Extract the (X, Y) coordinate from the center of the cell holding the provided text.  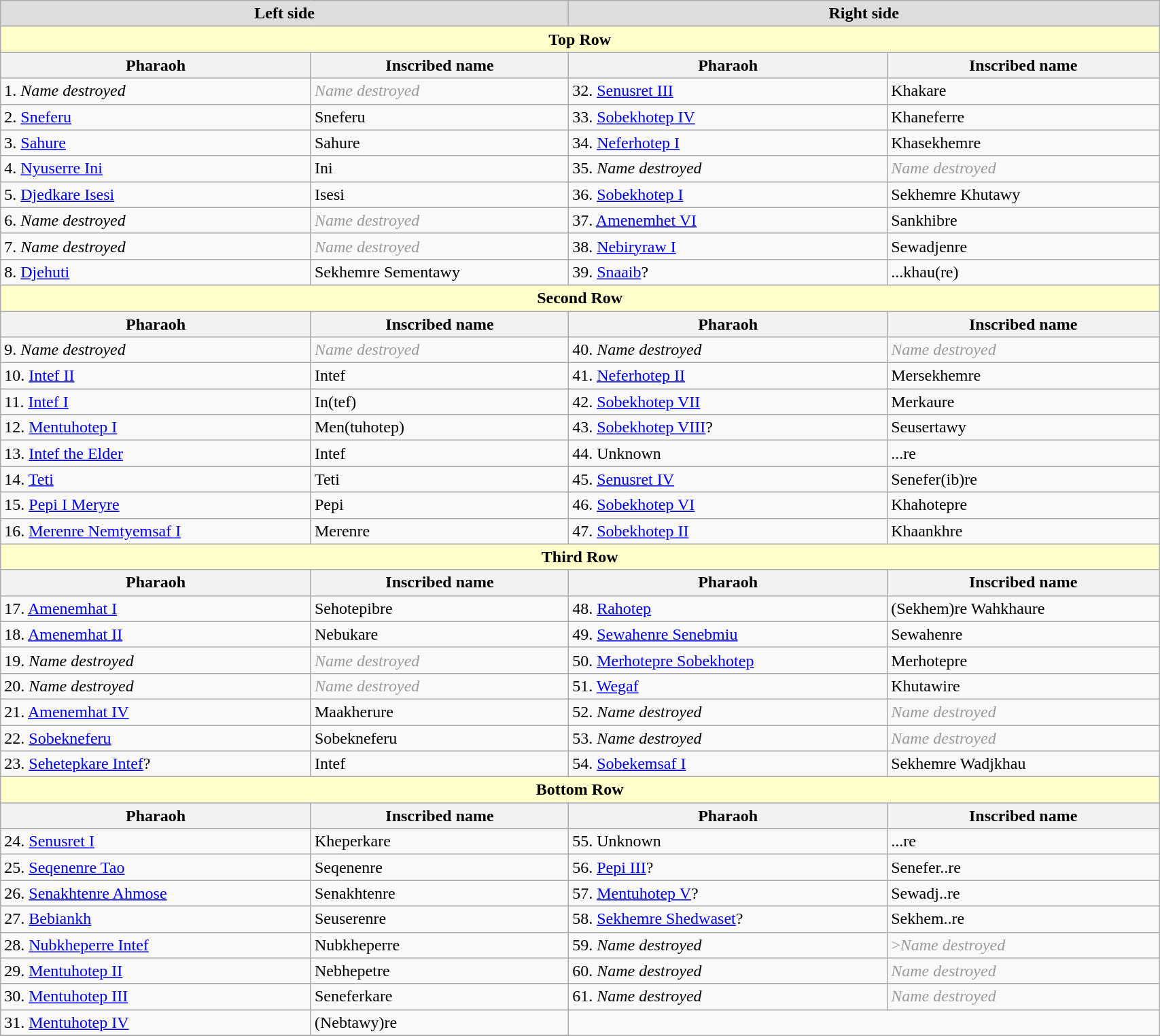
6. Name destroyed (156, 220)
2. Sneferu (156, 117)
Sehotepibre (439, 608)
23. Sehetepkare Intef? (156, 764)
Seqenenre (439, 867)
47. Sobekhotep II (728, 531)
36. Sobekhotep I (728, 194)
37. Amenemhet VI (728, 220)
22. Sobekneferu (156, 738)
Mersekhemre (1023, 376)
34. Neferhotep I (728, 143)
Khahotepre (1023, 505)
Khutawire (1023, 686)
21. Amenemhat IV (156, 712)
45. Senusret IV (728, 479)
Maakherure (439, 712)
4. Nyuserre Ini (156, 169)
>Name destroyed (1023, 945)
...khau(re) (1023, 272)
5. Djedkare Isesi (156, 194)
59. Name destroyed (728, 945)
Nebukare (439, 634)
Ini (439, 169)
43. Sobekhotep VIII? (728, 428)
Sekhemre Sementawy (439, 272)
1. Name destroyed (156, 91)
Teti (439, 479)
11. Intef I (156, 402)
57. Mentuhotep V? (728, 893)
29. Mentuhotep II (156, 971)
Sewahenre (1023, 634)
Kheperkare (439, 842)
Khaankhre (1023, 531)
61. Name destroyed (728, 997)
Merenre (439, 531)
42. Sobekhotep VII (728, 402)
7. Name destroyed (156, 246)
8. Djehuti (156, 272)
(Sekhem)re Wahkhaure (1023, 608)
44. Unknown (728, 453)
33. Sobekhotep IV (728, 117)
Seneferkare (439, 997)
49. Sewahenre Senebmiu (728, 634)
31. Mentuhotep IV (156, 1022)
27. Bebiankh (156, 919)
14. Teti (156, 479)
Nubkheperre (439, 945)
15. Pepi I Meryre (156, 505)
30. Mentuhotep III (156, 997)
Isesi (439, 194)
Right side (864, 14)
Second Row (580, 298)
3. Sahure (156, 143)
13. Intef the Elder (156, 453)
Senefer..re (1023, 867)
Sewadjenre (1023, 246)
20. Name destroyed (156, 686)
48. Rahotep (728, 608)
Merhotepre (1023, 660)
28. Nubkheperre Intef (156, 945)
Pepi (439, 505)
Third Row (580, 557)
In(tef) (439, 402)
39. Snaaib? (728, 272)
Merkaure (1023, 402)
53. Name destroyed (728, 738)
55. Unknown (728, 842)
Khasekhemre (1023, 143)
24. Senusret I (156, 842)
Nebhepetre (439, 971)
Sekhem..re (1023, 919)
40. Name destroyed (728, 350)
Senefer(ib)re (1023, 479)
19. Name destroyed (156, 660)
50. Merhotepre Sobekhotep (728, 660)
52. Name destroyed (728, 712)
Khaneferre (1023, 117)
60. Name destroyed (728, 971)
Top Row (580, 39)
Seuserenre (439, 919)
18. Amenemhat II (156, 634)
Sewadj..re (1023, 893)
46. Sobekhotep VI (728, 505)
16. Merenre Nemtyemsaf I (156, 531)
32. Senusret III (728, 91)
Bottom Row (580, 790)
41. Neferhotep II (728, 376)
Sekhemre Khutawy (1023, 194)
54. Sobekemsaf I (728, 764)
Sahure (439, 143)
35. Name destroyed (728, 169)
Sekhemre Wadjkhau (1023, 764)
25. Seqenenre Tao (156, 867)
17. Amenemhat I (156, 608)
Sobekneferu (439, 738)
Sankhibre (1023, 220)
Senakhtenre (439, 893)
38. Nebiryraw I (728, 246)
Seusertawy (1023, 428)
Left side (285, 14)
10. Intef II (156, 376)
Khakare (1023, 91)
Sneferu (439, 117)
26. Senakhtenre Ahmose (156, 893)
56. Pepi III? (728, 867)
9. Name destroyed (156, 350)
Men(tuhotep) (439, 428)
(Nebtawy)re (439, 1022)
51. Wegaf (728, 686)
58. Sekhemre Shedwaset? (728, 919)
12. Mentuhotep I (156, 428)
